Scan for the cell matching the given text and deliver its (X, Y) coordinate at center. 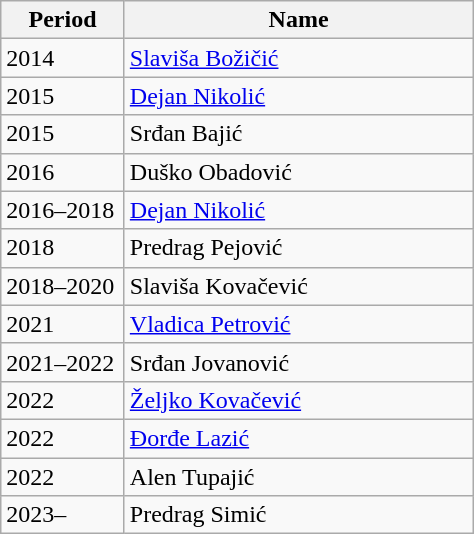
2021–2022 (63, 362)
2023– (63, 515)
2016–2018 (63, 210)
2018 (63, 248)
Srđan Bajić (298, 134)
Predrag Simić (298, 515)
Period (63, 20)
2018–2020 (63, 286)
Predrag Pejović (298, 248)
Vladica Petrović (298, 324)
Slaviša Kovačević (298, 286)
Srđan Jovanović (298, 362)
Željko Kovačević (298, 400)
Slaviša Božičić (298, 58)
Đorđe Lazić (298, 438)
2016 (63, 172)
Alen Tupajić (298, 477)
2014 (63, 58)
Name (298, 20)
2021 (63, 324)
Duško Obadović (298, 172)
